Determine the (X, Y) coordinate at the center of the cell enclosing the given text.  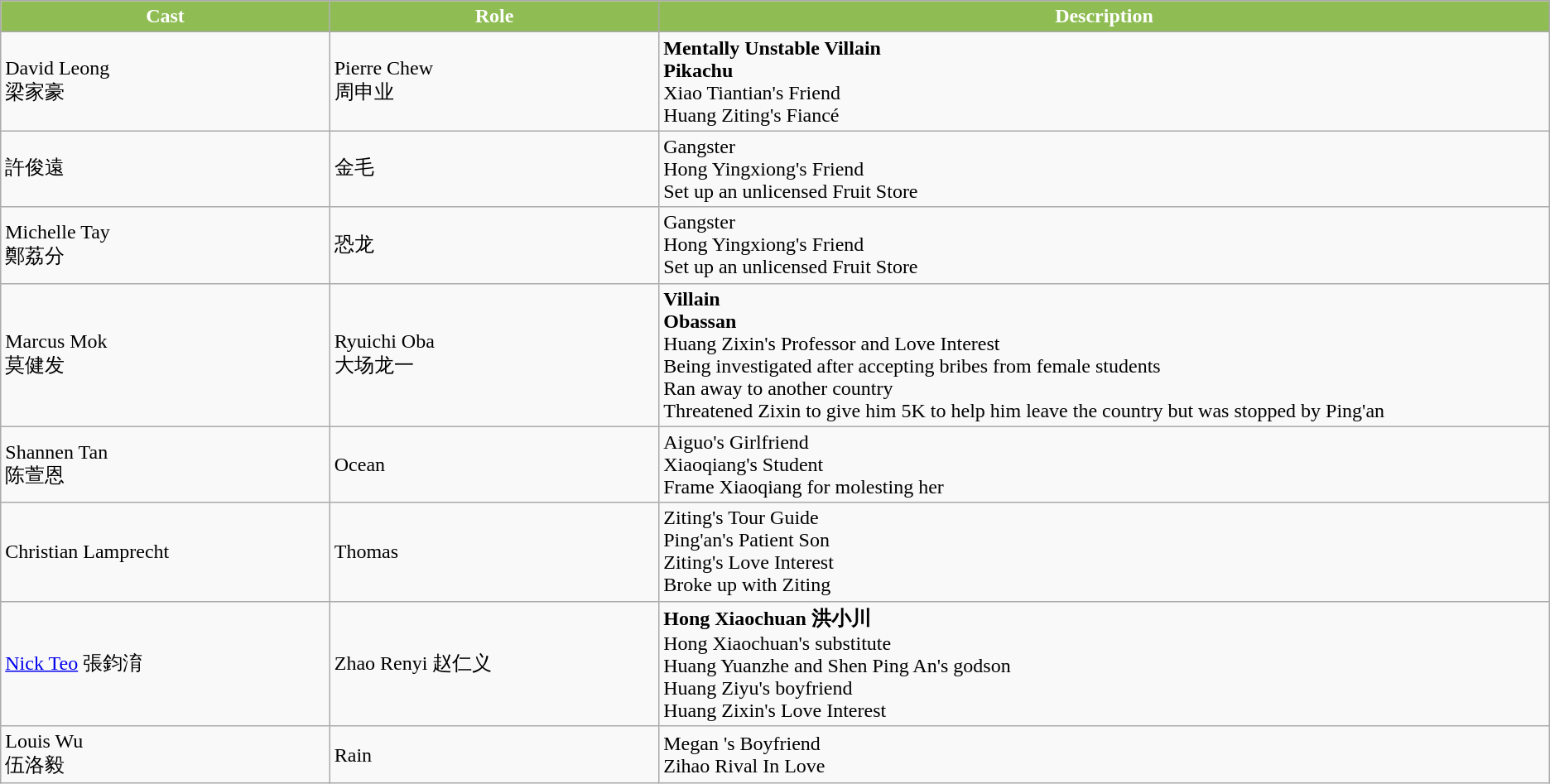
Ryuichi Oba 大场龙一 (493, 354)
Marcus Mok 莫健发 (166, 354)
恐龙 (493, 245)
Shannen Tan 陈萱恩 (166, 464)
David Leong 梁家豪 (166, 81)
Nick Teo 張鈞淯 (166, 664)
許俊遠 (166, 169)
Hong Xiaochuan 洪小川 Hong Xiaochuan's substitute Huang Yuanzhe and Shen Ping An's godson Huang Ziyu's boyfriend Huang Zixin's Love Interest (1105, 664)
Cast (166, 17)
Megan 's Boyfriend Zihao Rival In Love (1105, 755)
Ocean (493, 464)
Thomas (493, 551)
Zhao Renyi 赵仁义 (493, 664)
Louis Wu 伍洛毅 (166, 755)
Ziting's Tour Guide Ping'an's Patient Son Ziting's Love Interest Broke up with Ziting (1105, 551)
Pierre Chew 周申业 (493, 81)
Description (1105, 17)
Michelle Tay 鄭荔分 (166, 245)
Christian Lamprecht (166, 551)
Mentally Unstable Villain Pikachu Xiao Tiantian's Friend Huang Ziting's Fiancé (1105, 81)
金毛 (493, 169)
Role (493, 17)
Rain (493, 755)
Aiguo's Girlfriend Xiaoqiang's Student Frame Xiaoqiang for molesting her (1105, 464)
